Provide the (X, Y) coordinate of the cell's center where the given text is located.  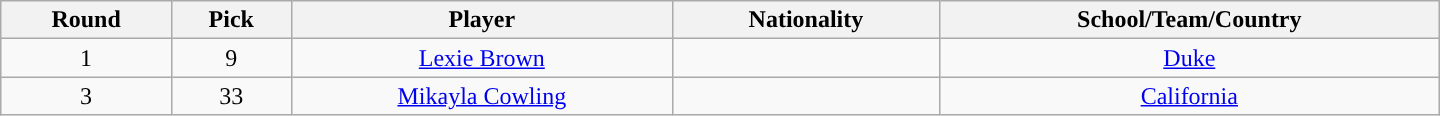
Lexie Brown (482, 58)
Player (482, 20)
9 (231, 58)
Mikayla Cowling (482, 96)
Round (86, 20)
Duke (1189, 58)
Pick (231, 20)
Nationality (806, 20)
3 (86, 96)
California (1189, 96)
33 (231, 96)
1 (86, 58)
School/Team/Country (1189, 20)
